Return [X, Y] of the center of cell containing provided text 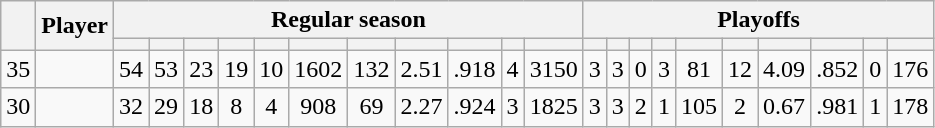
29 [166, 107]
.981 [838, 107]
0.67 [784, 107]
176 [910, 69]
23 [202, 69]
.924 [474, 107]
30 [18, 107]
Regular season [349, 20]
54 [132, 69]
908 [318, 107]
1602 [318, 69]
Playoffs [758, 20]
53 [166, 69]
8 [236, 107]
.918 [474, 69]
2.27 [422, 107]
12 [740, 69]
19 [236, 69]
69 [372, 107]
.852 [838, 69]
4.09 [784, 69]
132 [372, 69]
81 [698, 69]
105 [698, 107]
18 [202, 107]
35 [18, 69]
2.51 [422, 69]
1825 [554, 107]
3150 [554, 69]
Player [75, 26]
178 [910, 107]
10 [272, 69]
32 [132, 107]
